Locate the cell with the specified text and output its (X, Y) center coordinate. 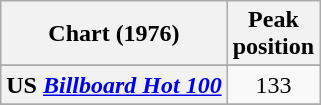
US Billboard Hot 100 (114, 85)
Peakposition (273, 34)
133 (273, 85)
Chart (1976) (114, 34)
